Provide the [X, Y] coordinate of the cell's center where the given text is located.  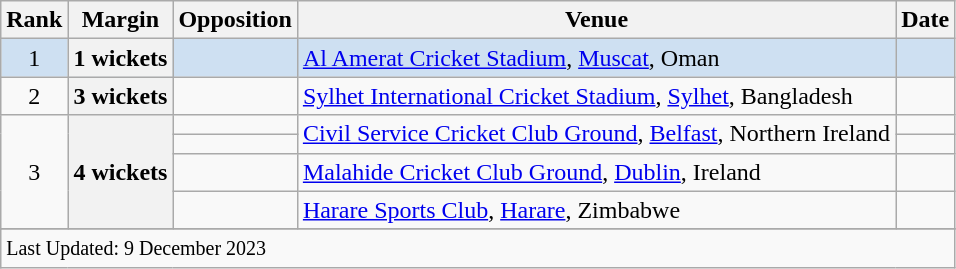
2 [34, 96]
Margin [120, 20]
1 wickets [120, 58]
Civil Service Cricket Club Ground, Belfast, Northern Ireland [596, 134]
1 [34, 58]
Venue [596, 20]
Opposition [235, 20]
Harare Sports Club, Harare, Zimbabwe [596, 210]
Sylhet International Cricket Stadium, Sylhet, Bangladesh [596, 96]
Last Updated: 9 December 2023 [478, 248]
Al Amerat Cricket Stadium, Muscat, Oman [596, 58]
4 wickets [120, 172]
3 wickets [120, 96]
3 [34, 172]
Rank [34, 20]
Malahide Cricket Club Ground, Dublin, Ireland [596, 172]
Date [926, 20]
